Return the (x, y) coordinate for the center point of the cell that contains the specified text.  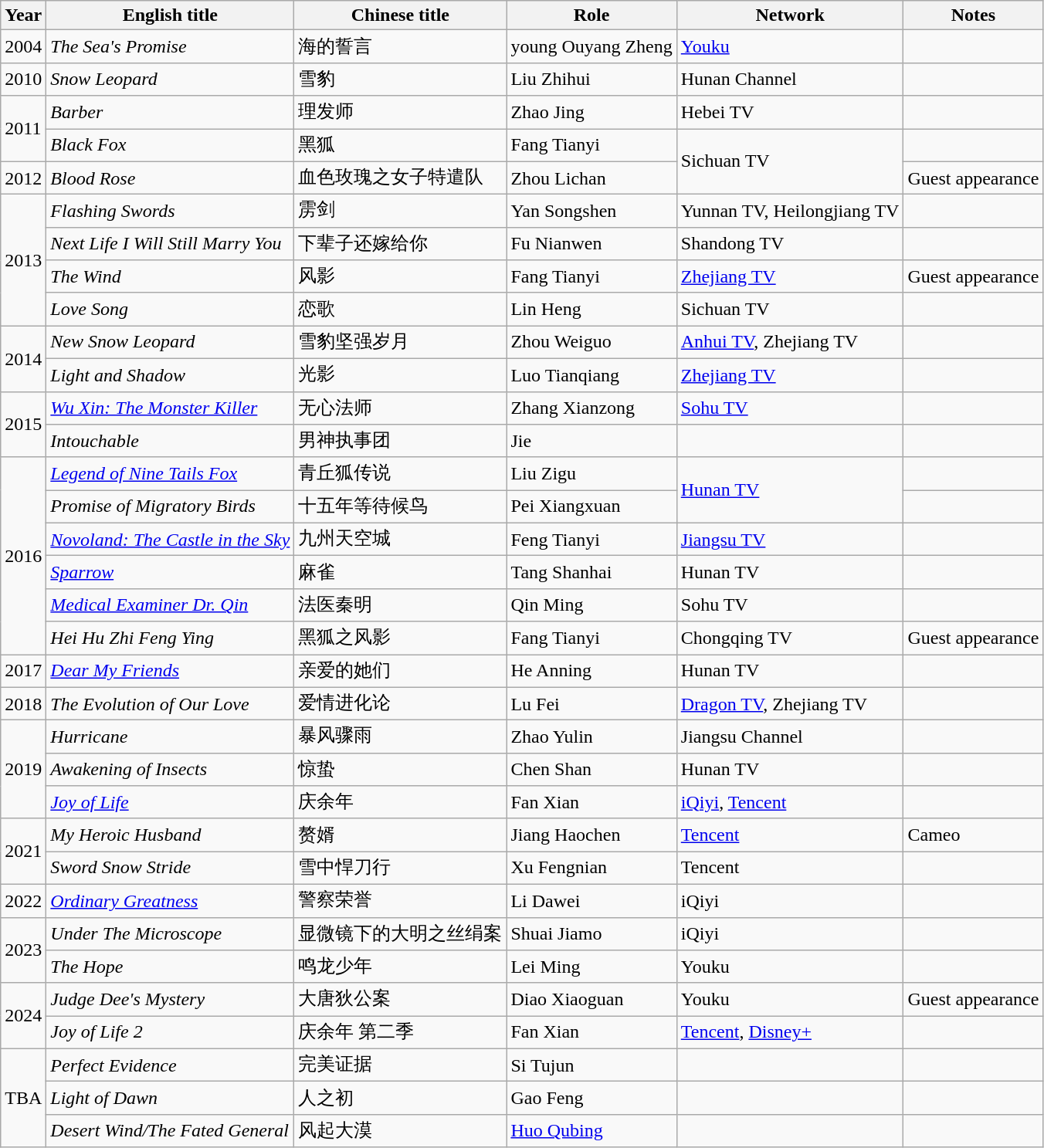
Chinese title (400, 15)
Legend of Nine Tails Fox (170, 474)
Lin Heng (591, 309)
Next Life I Will Still Marry You (170, 244)
Hei Hu Zhi Feng Ying (170, 638)
Promise of Migratory Birds (170, 506)
iQiyi, Tencent (790, 803)
爱情进化论 (400, 704)
Flashing Swords (170, 212)
2012 (23, 178)
Diao Xiaoguan (591, 999)
2022 (23, 900)
Year (23, 15)
Gao Feng (591, 1098)
十五年等待候鸟 (400, 506)
恋歌 (400, 309)
青丘狐传说 (400, 474)
黑狐之风影 (400, 638)
海的誓言 (400, 46)
Love Song (170, 309)
The Sea's Promise (170, 46)
庆余年 (400, 803)
My Heroic Husband (170, 835)
Wu Xin: The Monster Killer (170, 408)
Zhao Yulin (591, 737)
鸣龙少年 (400, 967)
完美证据 (400, 1065)
Shuai Jiamo (591, 934)
Xu Fengnian (591, 868)
Perfect Evidence (170, 1065)
Jie (591, 442)
Black Fox (170, 145)
Tang Shanhai (591, 573)
Notes (973, 15)
2017 (23, 672)
Yunnan TV, Heilongjiang TV (790, 212)
暴风骤雨 (400, 737)
2018 (23, 704)
2023 (23, 950)
Tencent, Disney+ (790, 1033)
Light and Shadow (170, 375)
Anhui TV, Zhejiang TV (790, 343)
Light of Dawn (170, 1098)
2004 (23, 46)
Huo Qubing (591, 1130)
Qin Ming (591, 605)
2015 (23, 425)
young Ouyang Zheng (591, 46)
Jiangsu TV (790, 539)
亲爱的她们 (400, 672)
Cameo (973, 835)
He Anning (591, 672)
Snow Leopard (170, 79)
2011 (23, 128)
2024 (23, 1016)
光影 (400, 375)
男神执事团 (400, 442)
Feng Tianyi (591, 539)
Awakening of Insects (170, 769)
Zhou Lichan (591, 178)
Dear My Friends (170, 672)
2010 (23, 79)
Dragon TV, Zhejiang TV (790, 704)
九州天空城 (400, 539)
Medical Examiner Dr. Qin (170, 605)
The Evolution of Our Love (170, 704)
New Snow Leopard (170, 343)
理发师 (400, 113)
警察荣誉 (400, 900)
Luo Tianqiang (591, 375)
2013 (23, 260)
Chen Shan (591, 769)
Fu Nianwen (591, 244)
2016 (23, 556)
Shandong TV (790, 244)
风起大漠 (400, 1130)
Liu Zhihui (591, 79)
Network (790, 15)
法医秦明 (400, 605)
The Hope (170, 967)
血色玫瑰之女子特遣队 (400, 178)
雪豹 (400, 79)
Role (591, 15)
庆余年 第二季 (400, 1033)
Zhao Jing (591, 113)
The Wind (170, 276)
Lei Ming (591, 967)
Barber (170, 113)
Hunan Channel (790, 79)
显微镜下的大明之丝绢案 (400, 934)
Novoland: The Castle in the Sky (170, 539)
Under The Microscope (170, 934)
Judge Dee's Mystery (170, 999)
Jiang Haochen (591, 835)
雪豹坚强岁月 (400, 343)
大唐狄公案 (400, 999)
Hurricane (170, 737)
TBA (23, 1098)
无心法师 (400, 408)
Si Tujun (591, 1065)
Sparrow (170, 573)
Pei Xiangxuan (591, 506)
黑狐 (400, 145)
Li Dawei (591, 900)
Intouchable (170, 442)
Yan Songshen (591, 212)
Ordinary Greatness (170, 900)
人之初 (400, 1098)
赘婿 (400, 835)
Chongqing TV (790, 638)
雳剑 (400, 212)
Blood Rose (170, 178)
Joy of Life 2 (170, 1033)
麻雀 (400, 573)
Jiangsu Channel (790, 737)
雪中悍刀行 (400, 868)
Hebei TV (790, 113)
Zhou Weiguo (591, 343)
Liu Zigu (591, 474)
2021 (23, 851)
风影 (400, 276)
下辈子还嫁给你 (400, 244)
惊蛰 (400, 769)
2014 (23, 358)
Joy of Life (170, 803)
2019 (23, 770)
Desert Wind/The Fated General (170, 1130)
Zhang Xianzong (591, 408)
English title (170, 15)
Lu Fei (591, 704)
Sword Snow Stride (170, 868)
